For the text-containing cell, return its midpoint in [x, y] coordinate format. 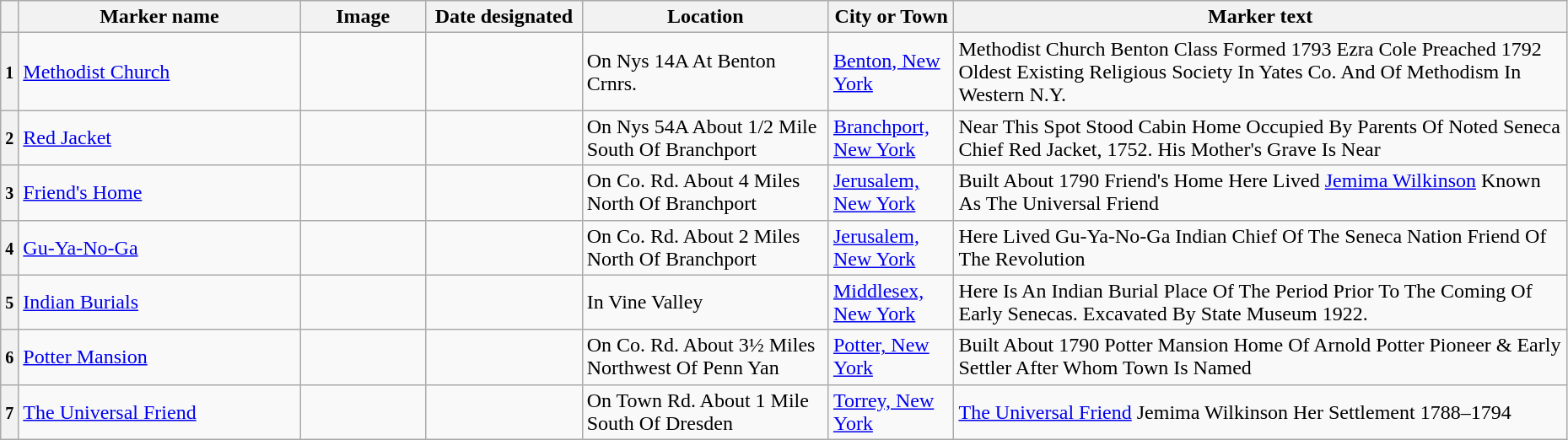
Red Jacket [159, 138]
2 [10, 138]
5 [10, 302]
Gu-Ya-No-Ga [159, 248]
3 [10, 192]
On Co. Rd. About 2 Miles North Of Branchport [705, 248]
Near This Spot Stood Cabin Home Occupied By Parents Of Noted Seneca Chief Red Jacket, 1752. His Mother's Grave Is Near [1260, 138]
Friend's Home [159, 192]
Middlesex, New York [891, 302]
Here Lived Gu-Ya-No-Ga Indian Chief Of The Seneca Nation Friend Of The Revolution [1260, 248]
In Vine Valley [705, 302]
On Town Rd. About 1 Mile South Of Dresden [705, 411]
The Universal Friend [159, 411]
Methodist Church Benton Class Formed 1793 Ezra Cole Preached 1792 Oldest Existing Religious Society In Yates Co. And Of Methodism In Western N.Y. [1260, 72]
4 [10, 248]
Marker text [1260, 17]
Benton, New York [891, 72]
On Co. Rd. About 3½ Miles Northwest Of Penn Yan [705, 357]
Indian Burials [159, 302]
Potter Mansion [159, 357]
Image [363, 17]
Potter, New York [891, 357]
City or Town [891, 17]
Here Is An Indian Burial Place Of The Period Prior To The Coming Of Early Senecas. Excavated By State Museum 1922. [1260, 302]
1 [10, 72]
On Nys 14A At Benton Crnrs. [705, 72]
Location [705, 17]
Branchport, New York [891, 138]
Torrey, New York [891, 411]
Built About 1790 Potter Mansion Home Of Arnold Potter Pioneer & Early Settler After Whom Town Is Named [1260, 357]
On Co. Rd. About 4 Miles North Of Branchport [705, 192]
Built About 1790 Friend's Home Here Lived Jemima Wilkinson Known As The Universal Friend [1260, 192]
Marker name [159, 17]
6 [10, 357]
Date designated [504, 17]
The Universal Friend Jemima Wilkinson Her Settlement 1788–1794 [1260, 411]
7 [10, 411]
Methodist Church [159, 72]
On Nys 54A About 1/2 Mile South Of Branchport [705, 138]
